Capture the cell that displays the provided text and extract its (X, Y) central coordinate. 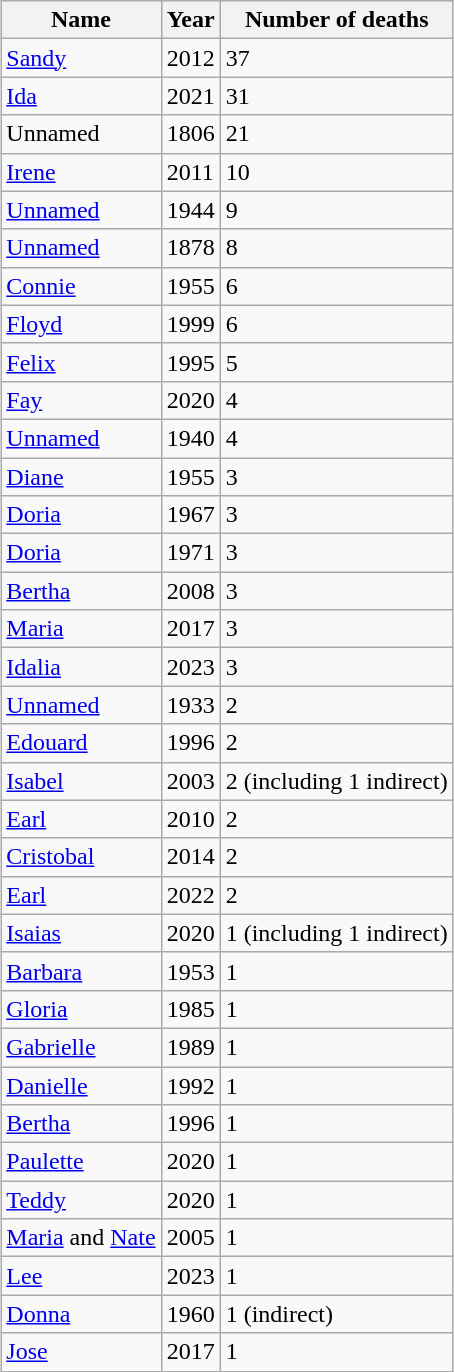
21 (336, 134)
9 (336, 210)
Isaias (81, 933)
2022 (190, 895)
Ida (81, 96)
2010 (190, 819)
Diane (81, 477)
Barbara (81, 971)
1992 (190, 1085)
Name (81, 20)
1944 (190, 210)
Maria and Nate (81, 1238)
Maria (81, 629)
2005 (190, 1238)
Fay (81, 400)
Danielle (81, 1085)
2021 (190, 96)
Cristobal (81, 857)
2003 (190, 781)
Irene (81, 172)
Idalia (81, 667)
1967 (190, 515)
Gabrielle (81, 1047)
Jose (81, 1352)
8 (336, 248)
2 (including 1 indirect) (336, 781)
2012 (190, 58)
1960 (190, 1314)
2011 (190, 172)
1971 (190, 553)
2008 (190, 591)
Paulette (81, 1162)
Isabel (81, 781)
1806 (190, 134)
5 (336, 362)
1940 (190, 438)
Donna (81, 1314)
Sandy (81, 58)
37 (336, 58)
31 (336, 96)
Floyd (81, 324)
1995 (190, 362)
Felix (81, 362)
1 (including 1 indirect) (336, 933)
1985 (190, 1009)
2014 (190, 857)
Connie (81, 286)
1989 (190, 1047)
Gloria (81, 1009)
1 (indirect) (336, 1314)
1953 (190, 971)
Lee (81, 1276)
Year (190, 20)
Teddy (81, 1200)
Edouard (81, 743)
10 (336, 172)
1999 (190, 324)
Number of deaths (336, 20)
1933 (190, 705)
1878 (190, 248)
